Locate the cell with the specified text and output its (X, Y) center coordinate. 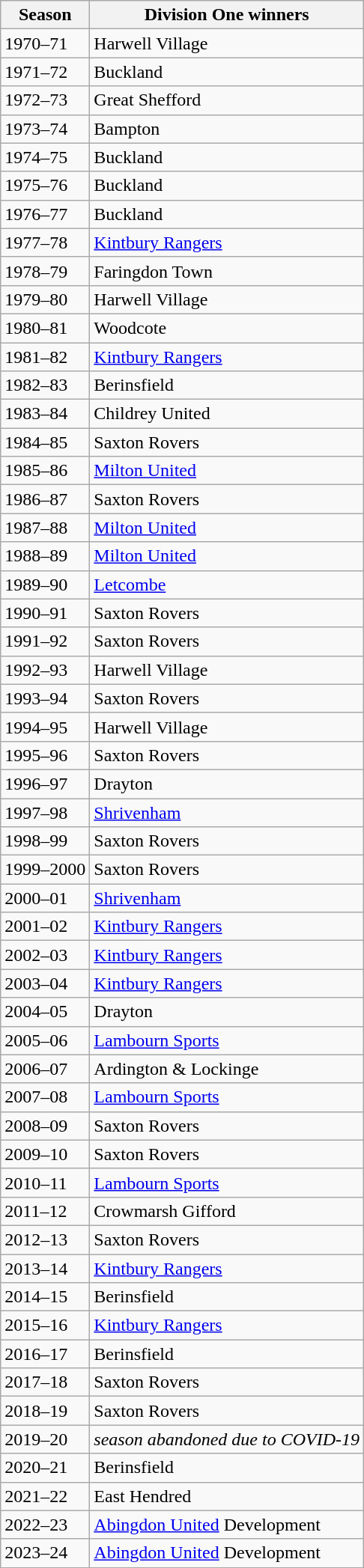
1974–75 (45, 157)
2007–08 (45, 1097)
1997–98 (45, 812)
2021–22 (45, 1496)
2012–13 (45, 1239)
East Hendred (227, 1496)
2009–10 (45, 1154)
1973–74 (45, 129)
2005–06 (45, 1040)
Great Shefford (227, 100)
1994–95 (45, 727)
Letcombe (227, 585)
1978–79 (45, 271)
1972–73 (45, 100)
1985–86 (45, 471)
1989–90 (45, 585)
1988–89 (45, 556)
1970–71 (45, 43)
Faringdon Town (227, 271)
2003–04 (45, 983)
1990–91 (45, 613)
1996–97 (45, 784)
Childrey United (227, 414)
1971–72 (45, 72)
1984–85 (45, 442)
2001–02 (45, 927)
2016–17 (45, 1354)
Ardington & Lockinge (227, 1069)
Division One winners (227, 15)
1979–80 (45, 299)
1975–76 (45, 186)
Woodcote (227, 328)
1992–93 (45, 670)
2000–01 (45, 898)
2022–23 (45, 1525)
2006–07 (45, 1069)
1981–82 (45, 357)
2017–18 (45, 1382)
Bampton (227, 129)
1991–92 (45, 641)
2020–21 (45, 1468)
1993–94 (45, 698)
1986–87 (45, 499)
season abandoned due to COVID-19 (227, 1439)
1980–81 (45, 328)
1999–2000 (45, 870)
Season (45, 15)
Crowmarsh Gifford (227, 1211)
1983–84 (45, 414)
1995–96 (45, 755)
1977–78 (45, 242)
2023–24 (45, 1553)
2019–20 (45, 1439)
2015–16 (45, 1326)
1987–88 (45, 528)
2018–19 (45, 1411)
2002–03 (45, 955)
1976–77 (45, 214)
2011–12 (45, 1211)
2010–11 (45, 1183)
1998–99 (45, 841)
1982–83 (45, 385)
2014–15 (45, 1297)
2008–09 (45, 1126)
2004–05 (45, 1012)
2013–14 (45, 1269)
